Provide the [x, y] coordinate of the cell's center where the given text is located.  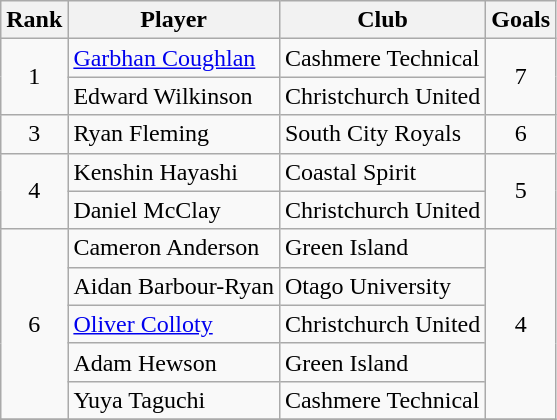
Garbhan Coughlan [174, 58]
Daniel McClay [174, 210]
Yuya Taguchi [174, 400]
Aidan Barbour-Ryan [174, 286]
Edward Wilkinson [174, 96]
Adam Hewson [174, 362]
Otago University [382, 286]
Goals [521, 20]
Club [382, 20]
Player [174, 20]
Coastal Spirit [382, 172]
1 [34, 77]
7 [521, 77]
Kenshin Hayashi [174, 172]
3 [34, 134]
Ryan Fleming [174, 134]
5 [521, 191]
South City Royals [382, 134]
Cameron Anderson [174, 248]
Rank [34, 20]
Oliver Colloty [174, 324]
